Identify which cell holds the provided text, then report its [X, Y] central coordinate. 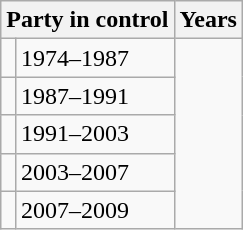
1974–1987 [94, 58]
Party in control [88, 20]
Years [208, 20]
1991–2003 [94, 134]
2007–2009 [94, 210]
2003–2007 [94, 172]
1987–1991 [94, 96]
